From the cell containing the given text, extract its center point as (x, y) coordinate. 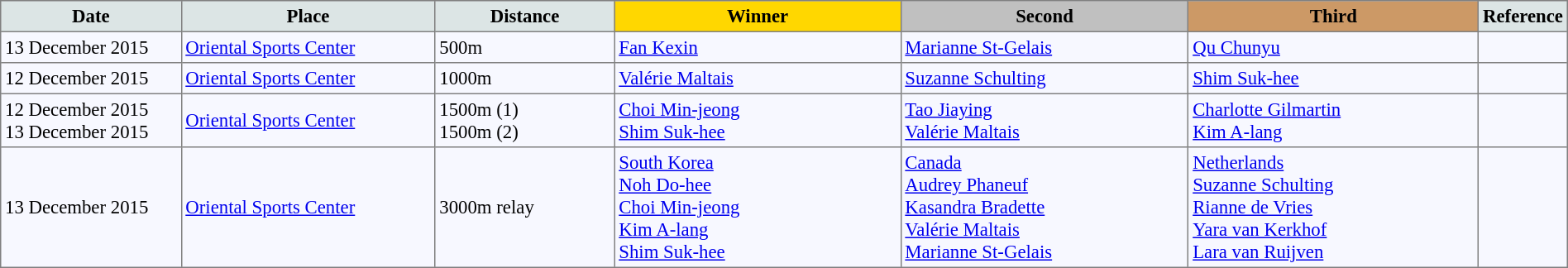
Suzanne Schulting (1045, 79)
Marianne St-Gelais (1045, 47)
Distance (524, 17)
500m (524, 47)
Reference (1523, 17)
Choi Min-jeong Shim Suk-hee (758, 120)
Second (1045, 17)
Charlotte Gilmartin Kim A-lang (1333, 120)
1000m (524, 79)
Qu Chunyu (1333, 47)
1500m (1)1500m (2) (524, 120)
Shim Suk-hee (1333, 79)
Date (91, 17)
CanadaAudrey PhaneufKasandra BradetteValérie MaltaisMarianne St-Gelais (1045, 208)
Valérie Maltais (758, 79)
Place (308, 17)
12 December 201513 December 2015 (91, 120)
South KoreaNoh Do-heeChoi Min-jeongKim A-langShim Suk-hee (758, 208)
Winner (758, 17)
Fan Kexin (758, 47)
NetherlandsSuzanne SchultingRianne de VriesYara van KerkhofLara van Ruijven (1333, 208)
3000m relay (524, 208)
12 December 2015 (91, 79)
Third (1333, 17)
Tao Jiaying Valérie Maltais (1045, 120)
